Provide the [X, Y] coordinate of the cell's center where the given text is located.  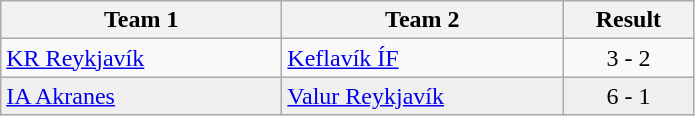
6 - 1 [628, 96]
KR Reykjavík [142, 58]
Keflavík ÍF [422, 58]
Team 1 [142, 20]
Team 2 [422, 20]
IA Akranes [142, 96]
Valur Reykjavík [422, 96]
Result [628, 20]
3 - 2 [628, 58]
